For the text-containing cell, return its midpoint in (X, Y) coordinate format. 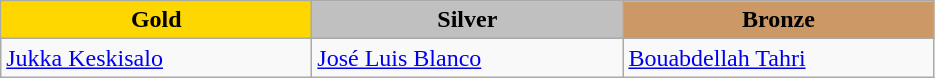
Bouabdellah Tahri (778, 58)
Jukka Keskisalo (156, 58)
José Luis Blanco (468, 58)
Bronze (778, 20)
Gold (156, 20)
Silver (468, 20)
